Scan for the cell matching the given text and deliver its (x, y) coordinate at center. 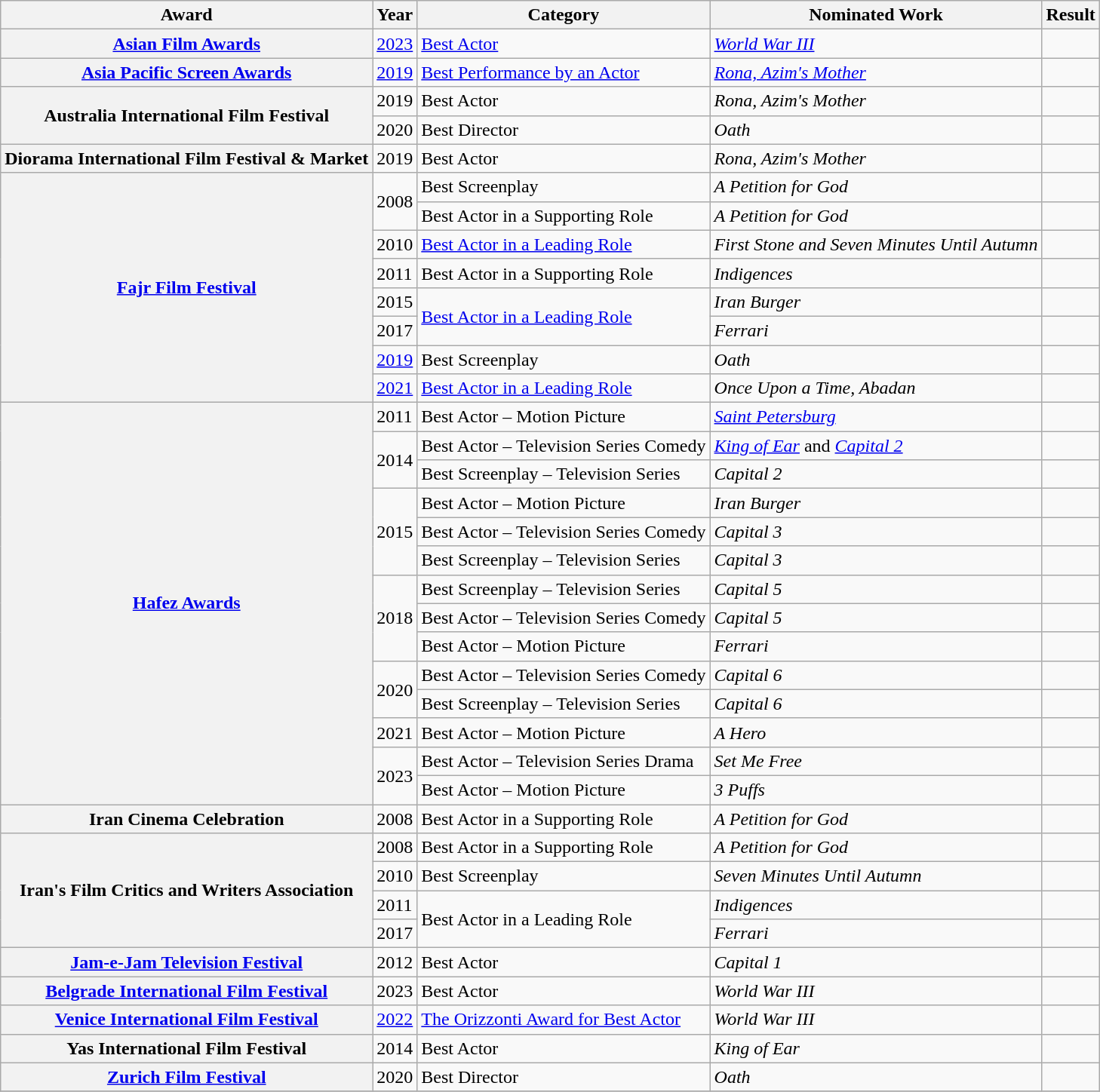
Iran's Film Critics and Writers Association (187, 891)
Best Performance by an Actor (564, 72)
Asian Film Awards (187, 44)
Result (1071, 15)
Capital 2 (876, 474)
The Orizzonti Award for Best Actor (564, 1020)
Saint Petersburg (876, 417)
Once Upon a Time, Abadan (876, 388)
3 Puffs (876, 790)
Fajr Film Festival (187, 287)
Award (187, 15)
Hafez Awards (187, 603)
Iran Cinema Celebration (187, 818)
Year (395, 15)
Zurich Film Festival (187, 1077)
Venice International Film Festival (187, 1020)
King of Ear and Capital 2 (876, 446)
2018 (395, 618)
Nominated Work (876, 15)
First Stone and Seven Minutes Until Autumn (876, 244)
King of Ear (876, 1048)
Seven Minutes Until Autumn (876, 876)
Australia International Film Festival (187, 115)
Yas International Film Festival (187, 1048)
Asia Pacific Screen Awards (187, 72)
Capital 1 (876, 962)
Belgrade International Film Festival (187, 991)
Jam-e-Jam Television Festival (187, 962)
Set Me Free (876, 761)
Category (564, 15)
Best Actor – Television Series Drama (564, 761)
2022 (395, 1020)
Diorama International Film Festival & Market (187, 158)
A Hero (876, 732)
2012 (395, 962)
